Provide the [X, Y] coordinate of the cell's center where the given text is located.  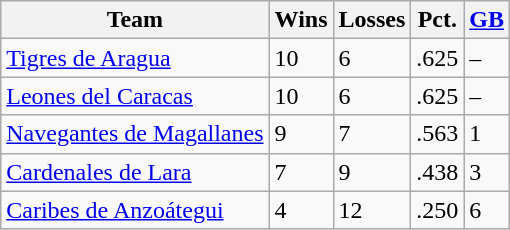
GB [487, 20]
.438 [438, 172]
3 [487, 172]
Cardenales de Lara [135, 172]
.563 [438, 134]
.250 [438, 210]
Caribes de Anzoátegui [135, 210]
Tigres de Aragua [135, 58]
Leones del Caracas [135, 96]
Team [135, 20]
Losses [372, 20]
Pct. [438, 20]
4 [301, 210]
Navegantes de Magallanes [135, 134]
1 [487, 134]
12 [372, 210]
Wins [301, 20]
